Extract the (x, y) coordinate from the center of the cell holding the provided text.  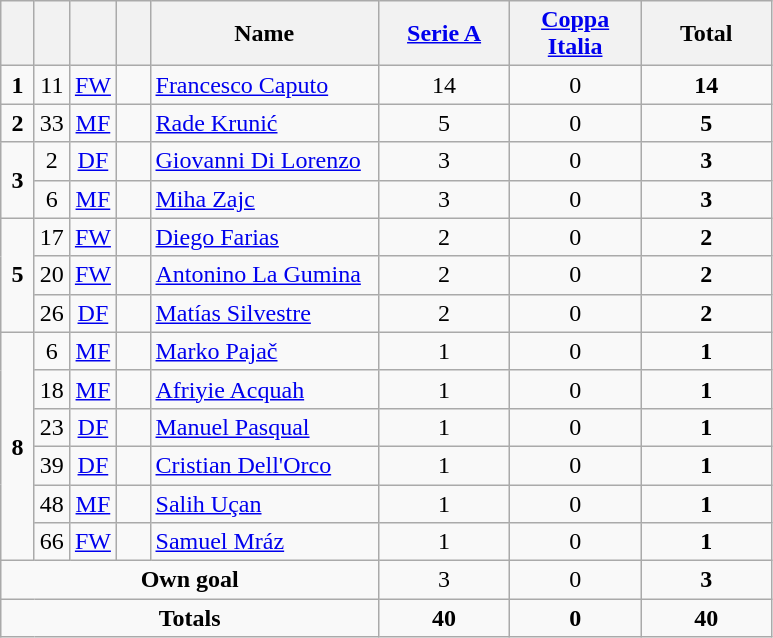
Totals (190, 618)
23 (52, 427)
20 (52, 275)
Name (264, 34)
Samuel Mráz (264, 542)
Matías Silvestre (264, 313)
48 (52, 503)
Total (706, 34)
11 (52, 85)
17 (52, 237)
Coppa Italia (576, 34)
39 (52, 465)
Giovanni Di Lorenzo (264, 161)
33 (52, 123)
26 (52, 313)
Salih Uçan (264, 503)
Serie A (444, 34)
66 (52, 542)
Afriyie Acquah (264, 389)
Own goal (190, 580)
Rade Krunić (264, 123)
Miha Zajc (264, 199)
Antonino La Gumina (264, 275)
Manuel Pasqual (264, 427)
Francesco Caputo (264, 85)
18 (52, 389)
Cristian Dell'Orco (264, 465)
Diego Farias (264, 237)
Marko Pajač (264, 351)
8 (18, 446)
